Locate the cell with the specified text and output its (x, y) center coordinate. 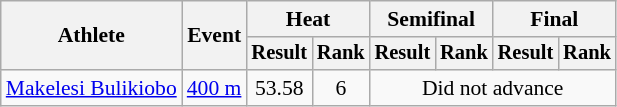
Athlete (92, 36)
Makelesi Bulikiobo (92, 88)
Final (554, 19)
6 (341, 88)
Semifinal (432, 19)
Heat (308, 19)
Event (214, 36)
53.58 (279, 88)
Did not advance (493, 88)
400 m (214, 88)
